Output the (x, y) coordinate of the center of the cell containing the given text.  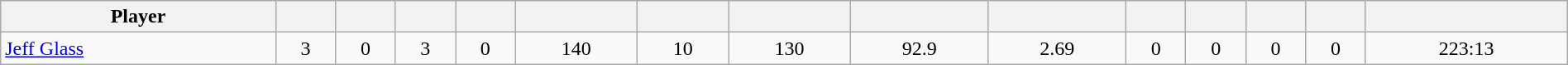
10 (683, 48)
Player (139, 17)
2.69 (1057, 48)
Jeff Glass (139, 48)
140 (576, 48)
223:13 (1466, 48)
92.9 (920, 48)
130 (790, 48)
